Pinpoint the cell where the given text exists, returning its [x, y] midpoint coordinate. 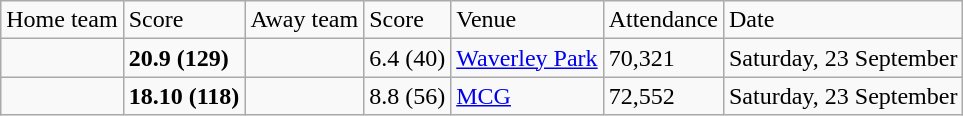
Home team [62, 20]
20.9 (129) [184, 58]
Date [842, 20]
Waverley Park [527, 58]
72,552 [663, 96]
Venue [527, 20]
6.4 (40) [408, 58]
Away team [304, 20]
70,321 [663, 58]
Attendance [663, 20]
18.10 (118) [184, 96]
MCG [527, 96]
8.8 (56) [408, 96]
